Capture the cell that displays the provided text and extract its [X, Y] central coordinate. 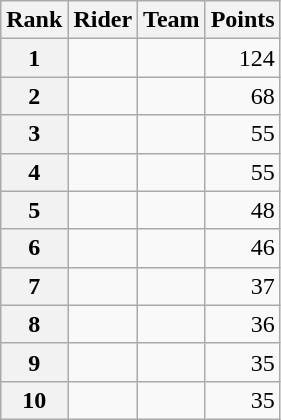
1 [34, 58]
124 [242, 58]
68 [242, 96]
7 [34, 286]
6 [34, 248]
9 [34, 362]
48 [242, 210]
Rider [103, 20]
36 [242, 324]
Points [242, 20]
Rank [34, 20]
5 [34, 210]
3 [34, 134]
10 [34, 400]
Team [172, 20]
37 [242, 286]
4 [34, 172]
2 [34, 96]
8 [34, 324]
46 [242, 248]
